Scan for the cell matching the given text and deliver its [X, Y] coordinate at center. 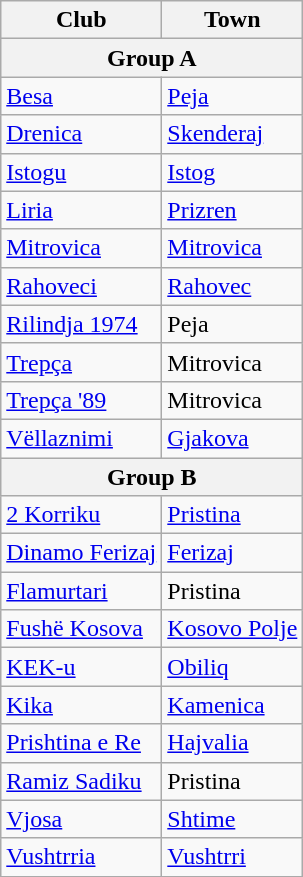
Drenica [82, 134]
Kosovo Polje [232, 629]
Liria [82, 210]
Kika [82, 705]
Vushtrri [232, 857]
Rilindja 1974 [82, 324]
Besa [82, 96]
Ferizaj [232, 553]
Istog [232, 172]
Kamenica [232, 705]
Vushtrria [82, 857]
Shtime [232, 819]
Gjakova [232, 438]
KEK-u [82, 667]
Group B [152, 477]
Vjosa [82, 819]
Trepça '89 [82, 400]
Prishtina e Re [82, 743]
Club [82, 20]
Istogu [82, 172]
Rahoveci [82, 286]
Group A [152, 58]
Flamurtari [82, 591]
Ramiz Sadiku [82, 781]
Rahovec [232, 286]
Hajvalia [232, 743]
Skenderaj [232, 134]
Town [232, 20]
2 Korriku [82, 515]
Trepça [82, 362]
Fushë Kosova [82, 629]
Dinamo Ferizaj [82, 553]
Prizren [232, 210]
Vëllaznimi [82, 438]
Obiliq [232, 667]
